Capture the cell that displays the provided text and extract its (X, Y) central coordinate. 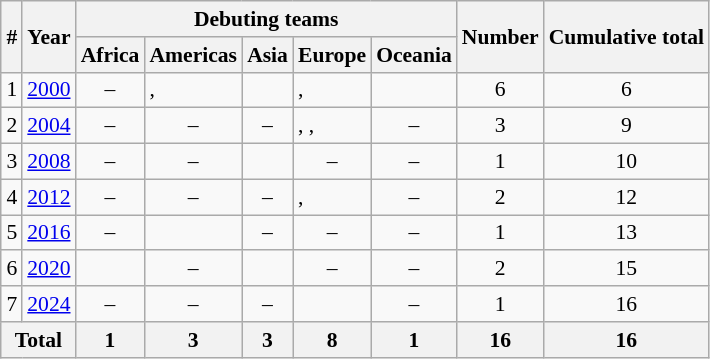
# (12, 36)
2020 (48, 269)
12 (626, 197)
, , (332, 126)
5 (12, 233)
2016 (48, 233)
2012 (48, 197)
13 (626, 233)
2000 (48, 90)
Oceania (414, 55)
2024 (48, 304)
15 (626, 269)
Asia (268, 55)
Number (500, 36)
9 (626, 126)
8 (332, 340)
Africa (110, 55)
Debuting teams (266, 19)
Europe (332, 55)
Cumulative total (626, 36)
2004 (48, 126)
Total (38, 340)
Year (48, 36)
4 (12, 197)
10 (626, 162)
Americas (193, 55)
7 (12, 304)
2008 (48, 162)
